Locate the cell with the specified text and output its (X, Y) center coordinate. 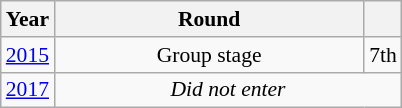
7th (383, 55)
Group stage (209, 55)
2015 (28, 55)
2017 (28, 90)
Round (209, 19)
Did not enter (228, 90)
Year (28, 19)
